Determine the (X, Y) coordinate at the center of the cell enclosing the given text.  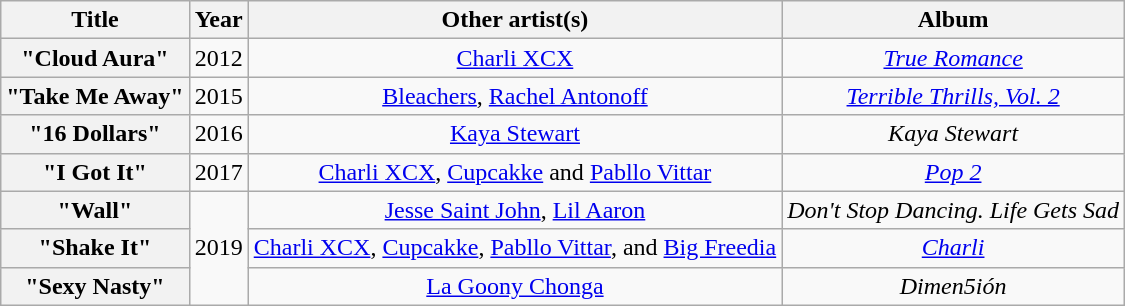
2017 (218, 172)
"Take Me Away" (95, 96)
Charli XCX, Cupcakke and Pabllo Vittar (515, 172)
Terrible Thrills, Vol. 2 (954, 96)
Year (218, 20)
Charli XCX, Cupcakke, Pabllo Vittar, and Big Freedia (515, 248)
"Shake It" (95, 248)
Don't Stop Dancing. Life Gets Sad (954, 210)
Charli (954, 248)
"Sexy Nasty" (95, 286)
2015 (218, 96)
La Goony Chonga (515, 286)
Title (95, 20)
Other artist(s) (515, 20)
Bleachers, Rachel Antonoff (515, 96)
Jesse Saint John, Lil Aaron (515, 210)
"Cloud Aura" (95, 58)
Charli XCX (515, 58)
2016 (218, 134)
2019 (218, 248)
True Romance (954, 58)
Album (954, 20)
"Wall" (95, 210)
Dimen5ión (954, 286)
Pop 2 (954, 172)
"16 Dollars" (95, 134)
"I Got It" (95, 172)
2012 (218, 58)
